Pinpoint the cell where the given text exists, returning its [X, Y] midpoint coordinate. 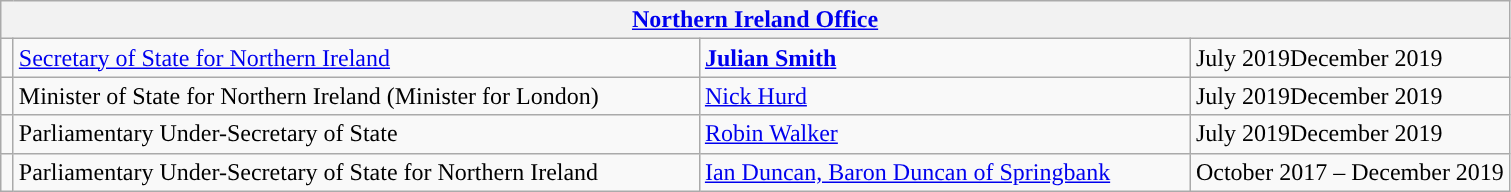
Parliamentary Under-Secretary of State for Northern Ireland [356, 172]
Secretary of State for Northern Ireland [356, 58]
Northern Ireland Office [756, 20]
Minister of State for Northern Ireland (Minister for London) [356, 96]
Parliamentary Under-Secretary of State [356, 134]
Nick Hurd [944, 96]
Julian Smith [944, 58]
Ian Duncan, Baron Duncan of Springbank [944, 172]
October 2017 – December 2019 [1350, 172]
Robin Walker [944, 134]
